Return the (x, y) coordinate for the center point of the cell that contains the specified text.  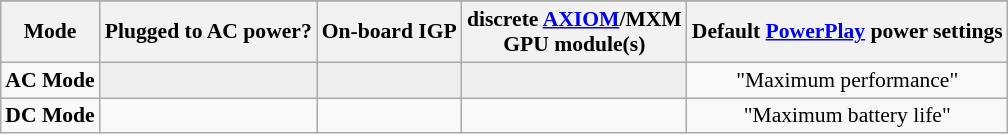
AC Mode (50, 80)
DC Mode (50, 116)
"Maximum performance" (848, 80)
Mode (50, 32)
Plugged to AC power? (208, 32)
Default PowerPlay power settings (848, 32)
"Maximum battery life" (848, 116)
On-board IGP (390, 32)
discrete AXIOM/MXMGPU module(s) (574, 32)
